Pinpoint the cell where the given text exists, returning its (x, y) midpoint coordinate. 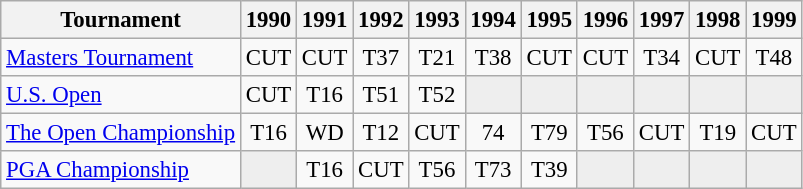
1991 (325, 20)
T37 (381, 58)
Masters Tournament (121, 58)
1996 (605, 20)
T51 (381, 95)
T38 (493, 58)
T39 (549, 170)
The Open Championship (121, 133)
T48 (774, 58)
PGA Championship (121, 170)
T73 (493, 170)
T34 (661, 58)
74 (493, 133)
1992 (381, 20)
1993 (437, 20)
1997 (661, 20)
1998 (718, 20)
T79 (549, 133)
T52 (437, 95)
1990 (268, 20)
1994 (493, 20)
1999 (774, 20)
T21 (437, 58)
1995 (549, 20)
Tournament (121, 20)
T12 (381, 133)
T19 (718, 133)
U.S. Open (121, 95)
WD (325, 133)
